Return (X, Y) of the center of cell containing provided text 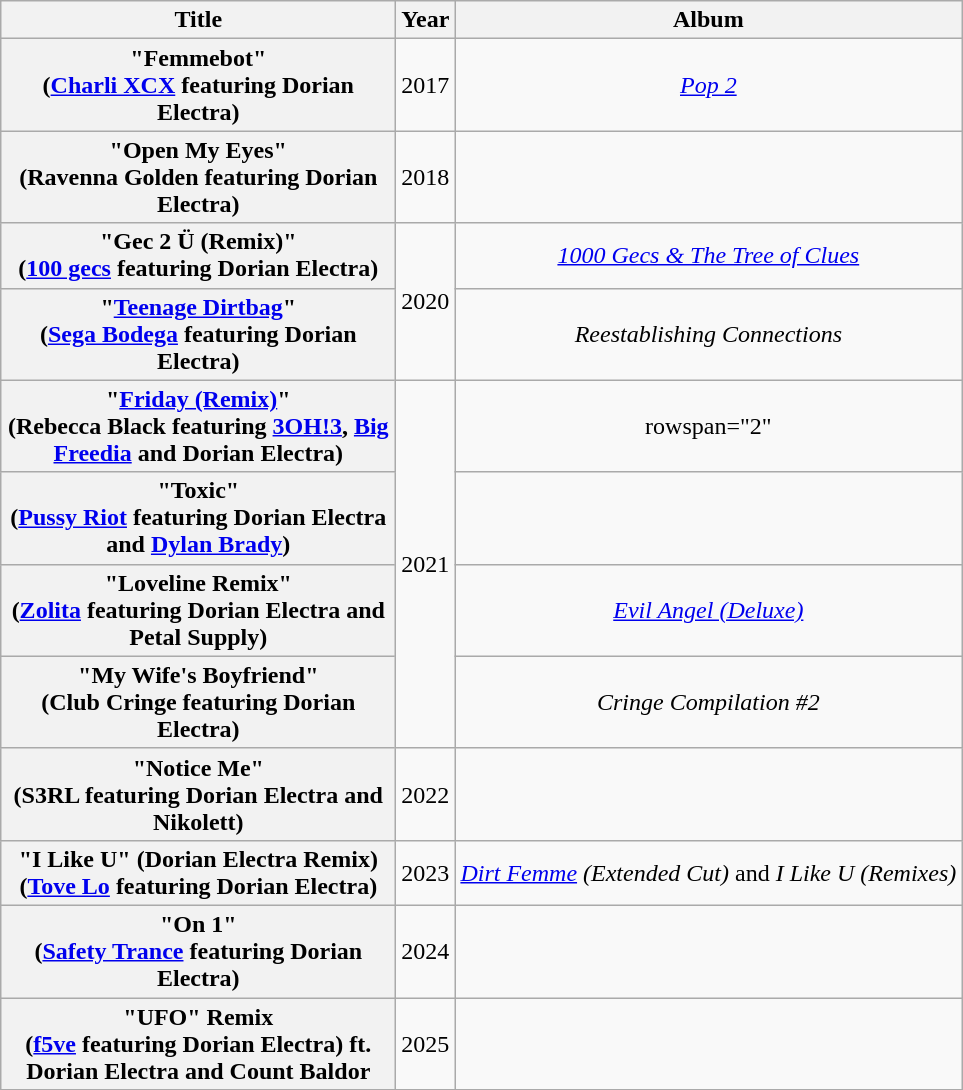
2018 (426, 177)
2025 (426, 1044)
"Notice Me"(S3RL featuring Dorian Electra and Nikolett) (198, 794)
"Toxic"(Pussy Riot featuring Dorian Electra and Dylan Brady) (198, 518)
2023 (426, 872)
2021 (426, 564)
"My Wife's Boyfriend"(Club Cringe featuring Dorian Electra) (198, 702)
2017 (426, 85)
"UFO" Remix (f5ve featuring Dorian Electra) ft. Dorian Electra and Count Baldor (198, 1044)
Reestablishing Connections (708, 334)
Album (708, 20)
"Open My Eyes"(Ravenna Golden featuring Dorian Electra) (198, 177)
"Femmebot"(Charli XCX featuring Dorian Electra) (198, 85)
2020 (426, 302)
rowspan="2" (708, 426)
1000 Gecs & The Tree of Clues (708, 256)
Evil Angel (Deluxe) (708, 610)
2024 (426, 951)
Title (198, 20)
Dirt Femme (Extended Cut) and I Like U (Remixes) (708, 872)
"Friday (Remix)"(Rebecca Black featuring 3OH!3, Big Freedia and Dorian Electra) (198, 426)
2022 (426, 794)
"Gec 2 Ü (Remix)"(100 gecs featuring Dorian Electra) (198, 256)
"I Like U" (Dorian Electra Remix) (Tove Lo featuring Dorian Electra) (198, 872)
Year (426, 20)
"On 1" (Safety Trance featuring Dorian Electra) (198, 951)
Cringe Compilation #2 (708, 702)
"Loveline Remix"(Zolita featuring Dorian Electra and Petal Supply) (198, 610)
Pop 2 (708, 85)
"Teenage Dirtbag"(Sega Bodega featuring Dorian Electra) (198, 334)
